Determine the (X, Y) coordinate at the center of the cell enclosing the given text.  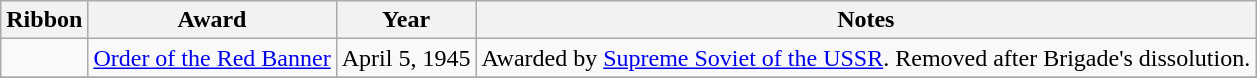
Notes (866, 20)
Order of the Red Banner (212, 58)
April 5, 1945 (406, 58)
Awarded by Supreme Soviet of the USSR. Removed after Brigade's dissolution. (866, 58)
Ribbon (44, 20)
Award (212, 20)
Year (406, 20)
